For the text-containing cell, return its midpoint in [x, y] coordinate format. 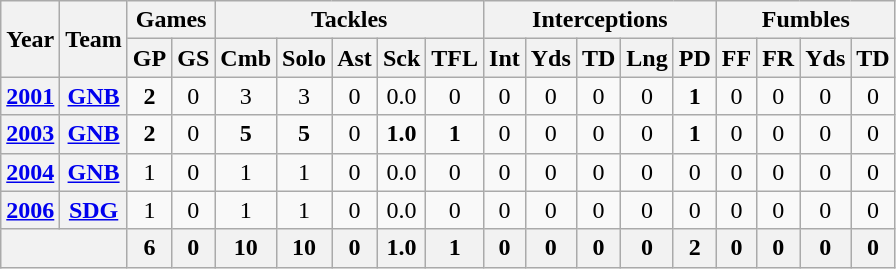
2006 [30, 210]
2003 [30, 134]
Interceptions [600, 20]
Lng [647, 58]
FF [736, 58]
Cmb [246, 58]
GS [194, 58]
PD [694, 58]
Int [505, 58]
2004 [30, 172]
Tackles [350, 20]
TFL [455, 58]
Team [94, 39]
Ast [355, 58]
Sck [401, 58]
6 [149, 248]
Games [170, 20]
2001 [30, 96]
Year [30, 39]
SDG [94, 210]
FR [778, 58]
GP [149, 58]
Fumbles [806, 20]
Solo [304, 58]
